Identify which cell holds the provided text, then report its [X, Y] central coordinate. 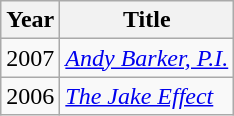
2007 [30, 58]
Year [30, 20]
Andy Barker, P.I. [147, 58]
The Jake Effect [147, 96]
Title [147, 20]
2006 [30, 96]
